Provide the (x, y) coordinate of the cell's center where the given text is located.  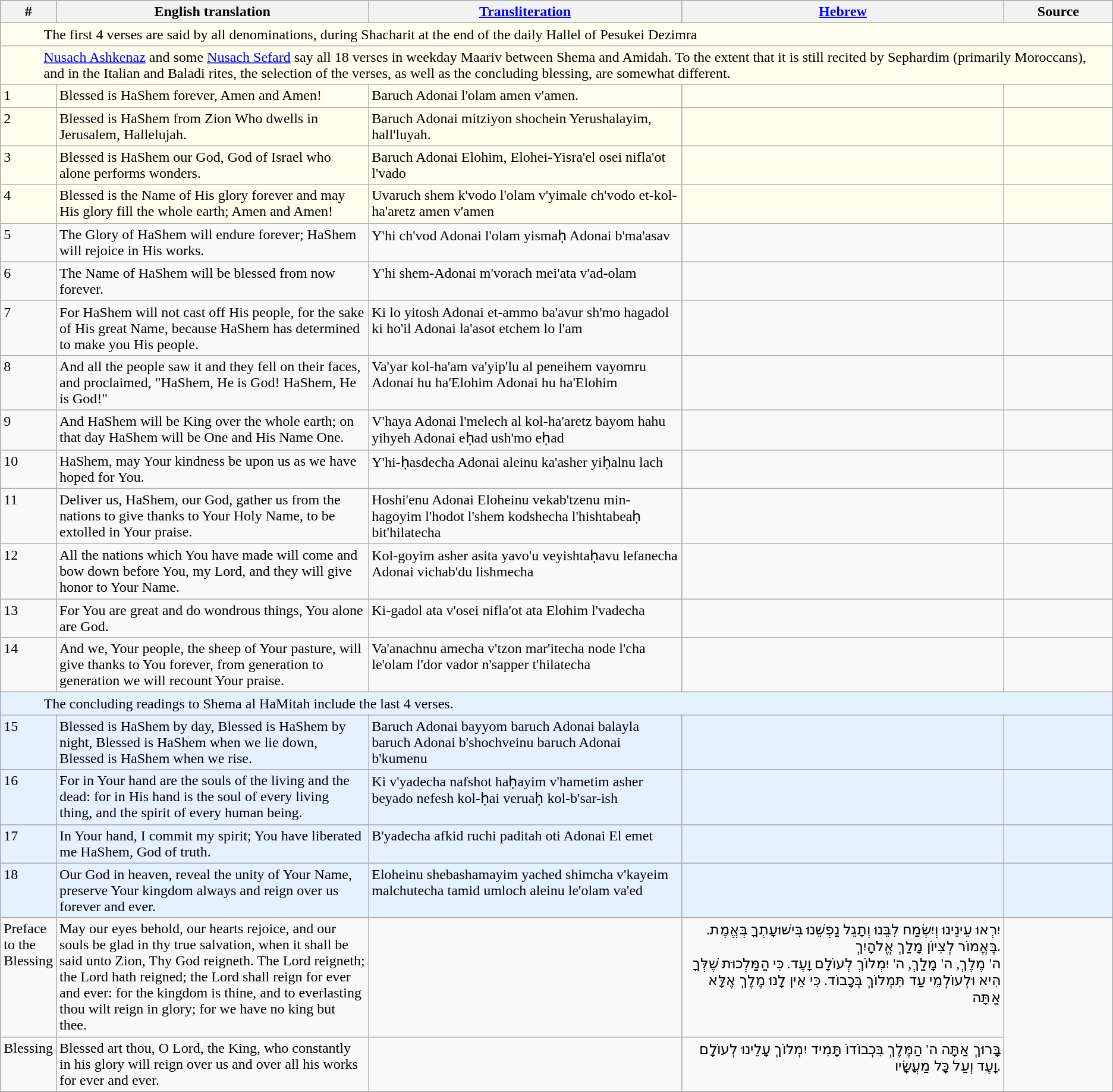
Y'hi ch'vod Adonai l'olam yismaḥ Adonai b'ma'asav (526, 243)
Va'anachnu amecha v'tzon mar'itecha node l'cha le'olam l'dor vador n'sapper t'hilatecha (526, 665)
B'yadecha afkid ruchi paditah oti Adonai El emet (526, 843)
Transliteration (526, 12)
6 (29, 281)
Preface to the Blessing (29, 977)
Y'hi shem-Adonai m'vorach mei'ata v'ad-olam (526, 281)
בָּרוּךְ אַתָּה ה' הַמֶּלֶךְ בִּכְבוֹדוֹ תָּמִיד יִמְלוֹךְ עָלֵינוּ לְעוֹלָם וָעֶד וְעַל כָּל מַעֲשָׂיו. (843, 1064)
And HaShem will be King over the whole earth; on that day HaShem will be One and His Name One. (212, 429)
16 (29, 797)
14 (29, 665)
11 (29, 516)
And we, Your people, the sheep of Your pasture, will give thanks to You forever, from generation to generation we will recount Your praise. (212, 665)
Baruch Adonai mitziyon shochein Yerushalayim, hall'luyah. (526, 126)
Ki-gadol ata v'osei nifla'ot ata Elohim l'vadecha (526, 619)
The Name of HaShem will be blessed from now forever. (212, 281)
Hebrew (843, 12)
2 (29, 126)
17 (29, 843)
The Glory of HaShem will endure forever; HaShem will rejoice in His works. (212, 243)
Deliver us, HaShem, our God, gather us from the nations to give thanks to Your Holy Name, to be extolled in Your praise. (212, 516)
In Your hand, I commit my spirit; You have liberated me HaShem, God of truth. (212, 843)
Ki lo yitosh Adonai et-ammo ba'avur sh'mo hagadol ki ho'il Adonai la'asot etchem lo l'am (526, 328)
Y'hi-ḥasdecha Adonai aleinu ka'asher yiḥalnu lach (526, 469)
Baruch Adonai Elohim, Elohei-Yisra'el osei nifla'ot l'vado (526, 165)
4 (29, 203)
V'haya Adonai l'melech al kol-ha'aretz bayom hahu yihyeh Adonai eḥad ush'mo eḥad (526, 429)
Blessed art thou, O Lord, the King, who constantly in his glory will reign over us and over all his works for ever and ever. (212, 1064)
Ki v'yadecha nafshot haḥayim v'hametim asher beyado nefesh kol-ḥai veruaḥ kol-b'sar-ish (526, 797)
Kol-goyim asher asita yavo'u veyishtaḥavu lefanecha Adonai vichab'du lishmecha (526, 572)
7 (29, 328)
Va'yar kol-ha'am va'yip'lu al peneihem vayomru Adonai hu ha'Elohim Adonai hu ha'Elohim (526, 382)
# (29, 12)
Eloheinu shebashamayim yached shimcha v'kayeim malchutecha tamid umloch aleinu le'olam va'ed (526, 890)
Blessed is HaShem by day, Blessed is HaShem by night, Blessed is HaShem when we lie down, Blessed is HaShem when we rise. (212, 742)
And all the people saw it and they fell on their faces, and proclaimed, "HaShem, He is God! HaShem, He is God!" (212, 382)
18 (29, 890)
HaShem, may Your kindness be upon us as we have hoped for You. (212, 469)
Baruch Adonai l'olam amen v'amen. (526, 96)
All the nations which You have made will come and bow down before You, my Lord, and they will give honor to Your Name. (212, 572)
1 (29, 96)
Our God in heaven, reveal the unity of Your Name, preserve Your kingdom always and reign over us forever and ever. (212, 890)
Baruch Adonai bayyom baruch Adonai balayla baruch Adonai b'shochveinu baruch Adonai b'kumenu (526, 742)
Blessed is HaShem forever, Amen and Amen! (212, 96)
9 (29, 429)
12 (29, 572)
For in Your hand are the souls of the living and the dead: for in His hand is the soul of every living thing, and the spirit of every human being. (212, 797)
10 (29, 469)
English translation (212, 12)
Blessed is the Name of His glory forever and may His glory fill the whole earth; Amen and Amen! (212, 203)
For HaShem will not cast off His people, for the sake of His great Name, because HaShem has determined to make you His people. (212, 328)
13 (29, 619)
Blessing (29, 1064)
5 (29, 243)
3 (29, 165)
15 (29, 742)
The concluding readings to Shema al HaMitah include the last 4 verses. (556, 704)
Blessed is HaShem from Zion Who dwells in Jerusalem, Hallelujah. (212, 126)
Source (1058, 12)
The first 4 verses are said by all denominations, during Shacharit at the end of the daily Hallel of Pesukei Dezimra (556, 34)
For You are great and do wondrous things, You alone are God. (212, 619)
Uvaruch shem k'vodo l'olam v'yimale ch'vodo et-kol-ha'aretz amen v'amen (526, 203)
8 (29, 382)
Blessed is HaShem our God, God of Israel who alone performs wonders. (212, 165)
Hoshi'enu Adonai Eloheinu vekab'tzenu min-hagoyim l'hodot l'shem kodshecha l'hishtabeaḥ bit'hilatecha (526, 516)
